Detect which cell encompasses the target text, then output its [X, Y] center coordinate. 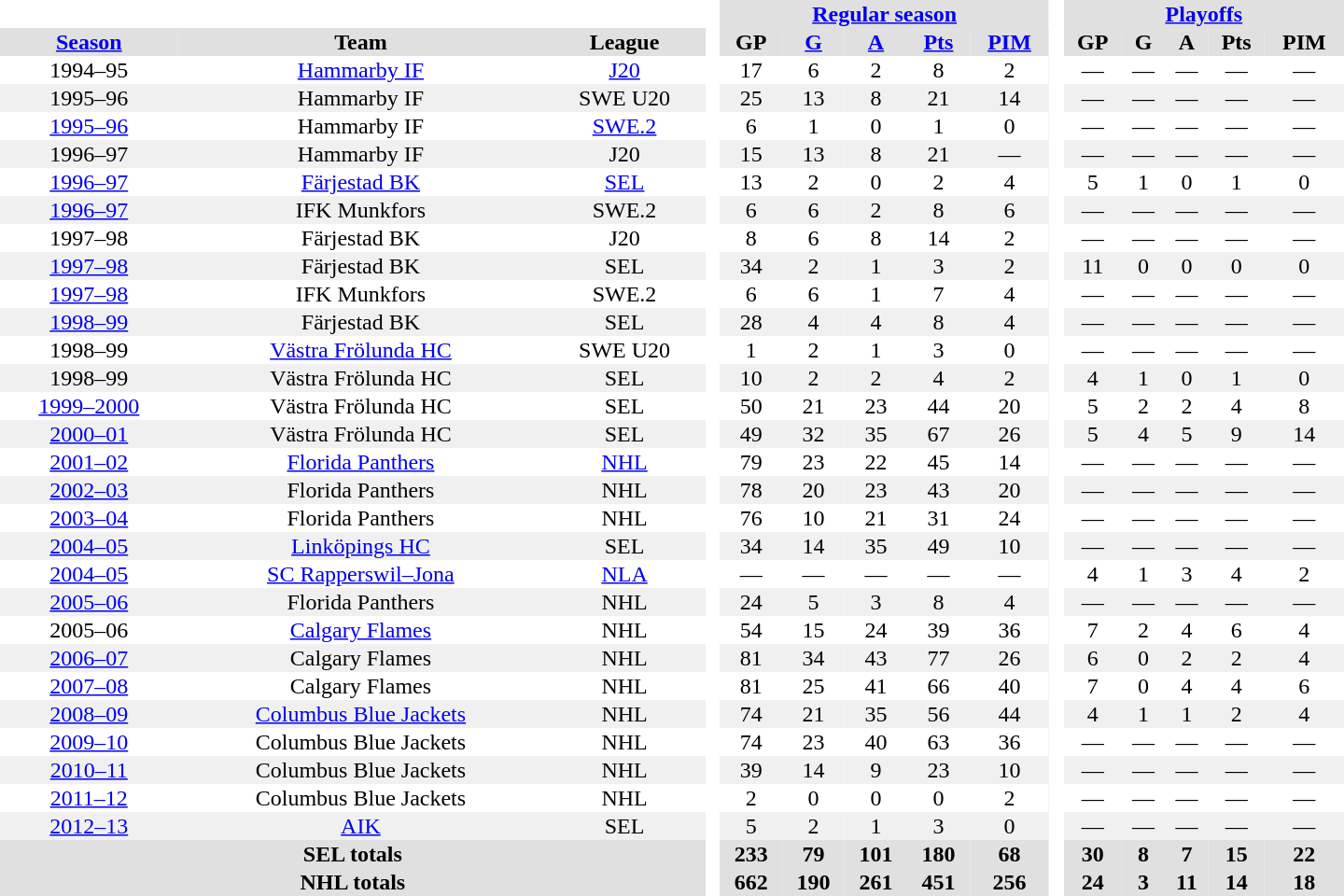
2003–04 [89, 518]
SEL totals [353, 854]
77 [939, 658]
56 [939, 714]
2001–02 [89, 462]
2008–09 [89, 714]
54 [750, 630]
66 [939, 686]
45 [939, 462]
Season [89, 42]
2000–01 [89, 434]
76 [750, 518]
SC Rapperswil–Jona [360, 574]
2009–10 [89, 742]
30 [1093, 854]
31 [939, 518]
78 [750, 490]
180 [939, 854]
1994–95 [89, 70]
Playoffs [1204, 14]
2010–11 [89, 770]
Team [360, 42]
261 [875, 882]
28 [750, 322]
68 [1010, 854]
AIK [360, 826]
32 [814, 434]
2006–07 [89, 658]
NHL totals [353, 882]
67 [939, 434]
League [623, 42]
Linköpings HC [360, 546]
662 [750, 882]
2012–13 [89, 826]
Regular season [885, 14]
451 [939, 882]
190 [814, 882]
256 [1010, 882]
1999–2000 [89, 406]
18 [1305, 882]
63 [939, 742]
50 [750, 406]
2011–12 [89, 798]
101 [875, 854]
233 [750, 854]
NLA [623, 574]
2007–08 [89, 686]
2002–03 [89, 490]
41 [875, 686]
17 [750, 70]
